Return the (X, Y) coordinate for the center point of the cell that contains the specified text.  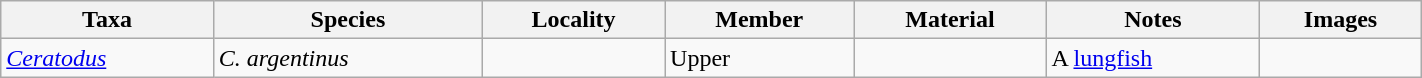
Locality (574, 20)
Upper (760, 58)
Material (950, 20)
C. argentinus (348, 58)
Images (1341, 20)
Member (760, 20)
A lungfish (1153, 58)
Species (348, 20)
Notes (1153, 20)
Ceratodus (107, 58)
Taxa (107, 20)
